Output the [x, y] coordinate of the center of the cell containing the given text.  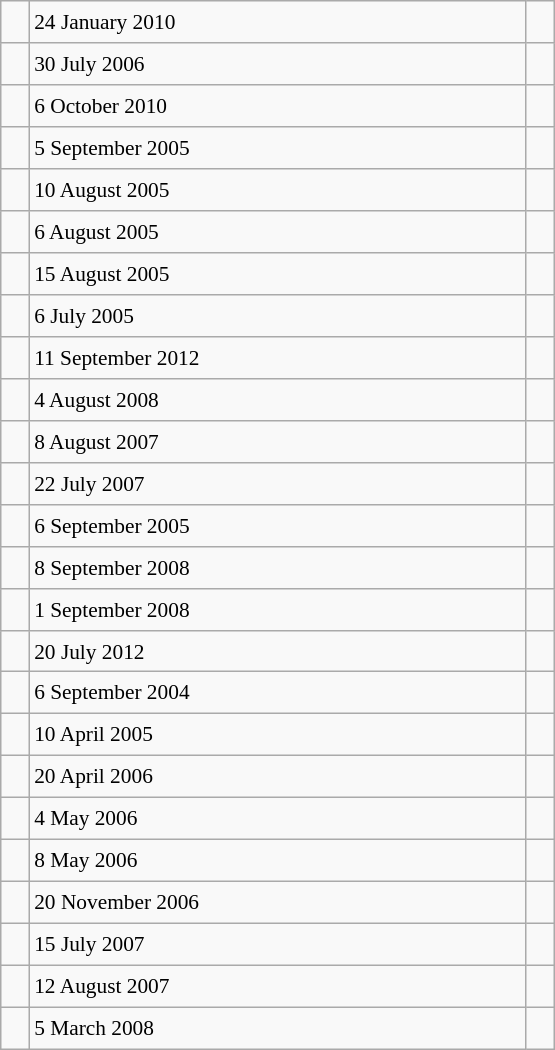
5 September 2005 [278, 148]
4 May 2006 [278, 819]
1 September 2008 [278, 609]
6 September 2005 [278, 525]
6 September 2004 [278, 693]
8 August 2007 [278, 441]
20 April 2006 [278, 777]
11 September 2012 [278, 358]
6 August 2005 [278, 232]
30 July 2006 [278, 64]
24 January 2010 [278, 22]
6 July 2005 [278, 316]
10 August 2005 [278, 190]
10 April 2005 [278, 735]
15 August 2005 [278, 274]
4 August 2008 [278, 399]
20 November 2006 [278, 903]
8 September 2008 [278, 567]
8 May 2006 [278, 861]
20 July 2012 [278, 651]
6 October 2010 [278, 106]
15 July 2007 [278, 945]
5 March 2008 [278, 1028]
22 July 2007 [278, 483]
12 August 2007 [278, 986]
